Extract the [X, Y] coordinate from the center of the cell holding the provided text.  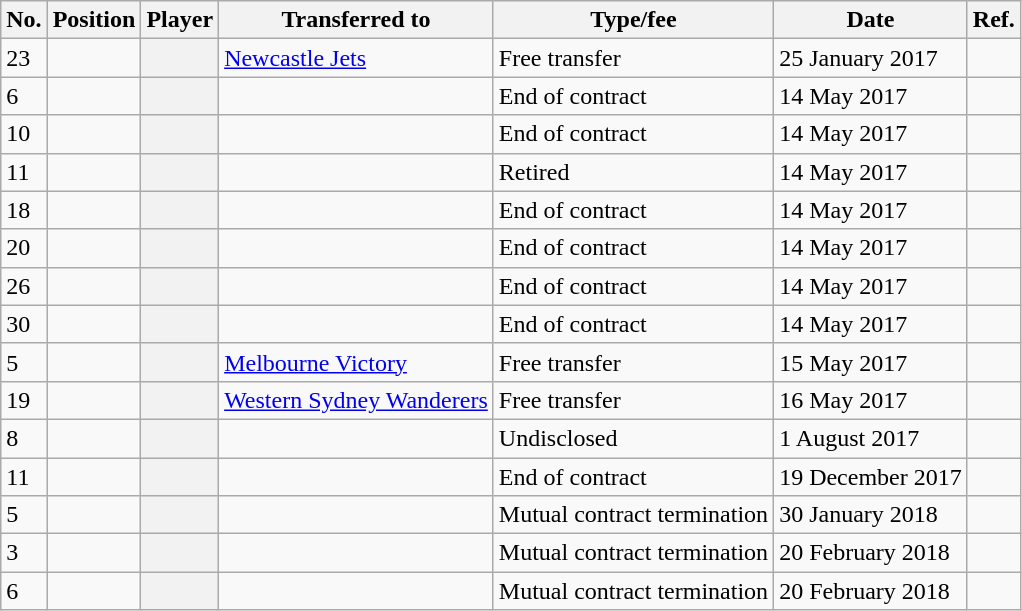
Melbourne Victory [356, 362]
3 [24, 553]
Newcastle Jets [356, 58]
16 May 2017 [871, 400]
30 [24, 324]
1 August 2017 [871, 438]
10 [24, 134]
20 [24, 248]
Player [180, 20]
Retired [633, 172]
18 [24, 210]
15 May 2017 [871, 362]
Date [871, 20]
No. [24, 20]
8 [24, 438]
Type/fee [633, 20]
Western Sydney Wanderers [356, 400]
Transferred to [356, 20]
Undisclosed [633, 438]
19 December 2017 [871, 477]
25 January 2017 [871, 58]
Ref. [994, 20]
19 [24, 400]
26 [24, 286]
Position [94, 20]
23 [24, 58]
30 January 2018 [871, 515]
